Find where the given text appears and provide that cell's center as (X, Y) coordinate. 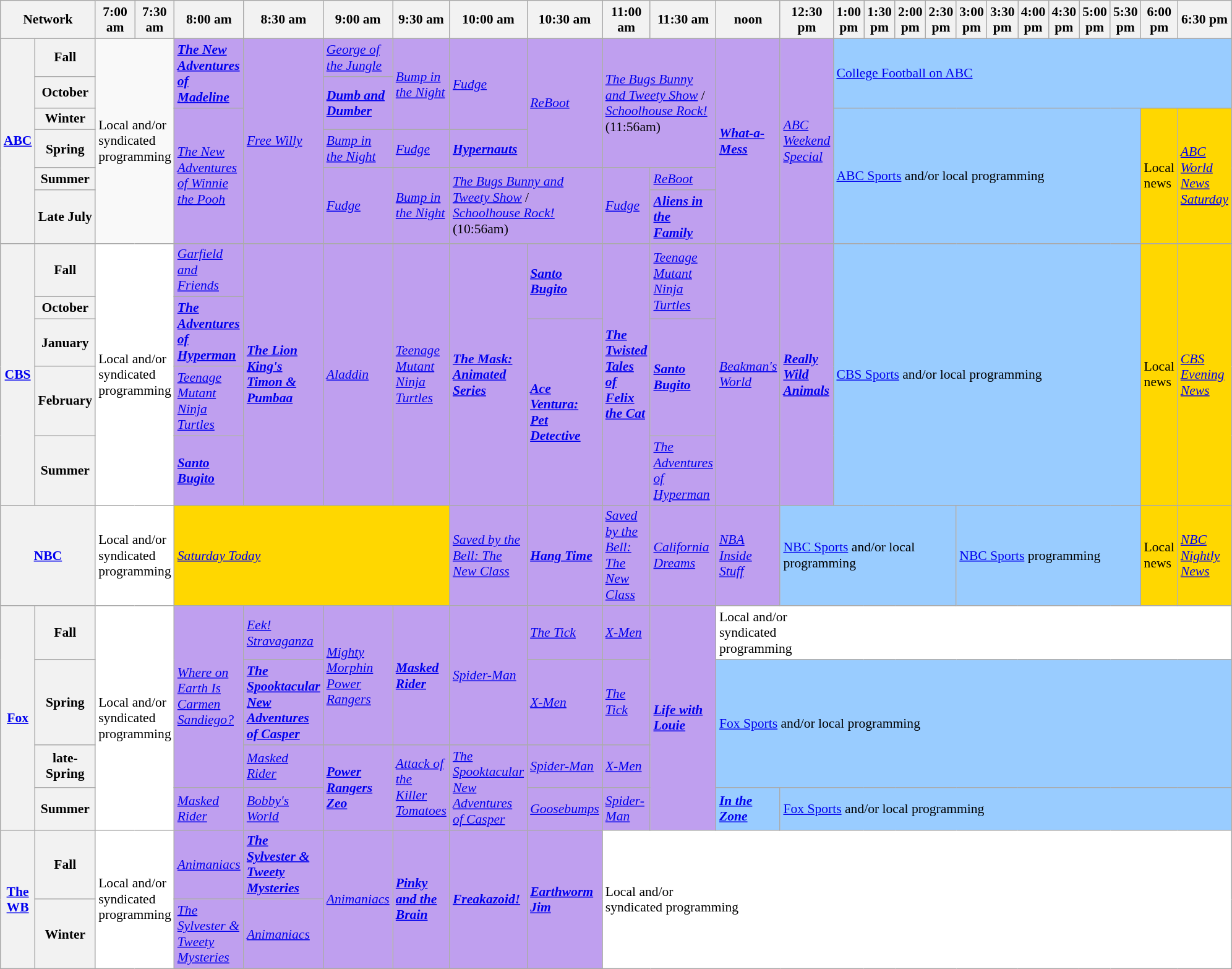
NBC Nightly News (1205, 556)
Beakman's World (748, 374)
12:30 pm (806, 20)
9:00 am (358, 20)
February (65, 401)
Eek! Stravaganza (283, 634)
The Lion King's Timon & Pumbaa (283, 374)
The New Adventures of Madeline (209, 73)
Aladdin (358, 374)
2:30 pm (941, 20)
The Mask: Animated Series (489, 374)
noon (748, 20)
What-a-Mess (748, 141)
Bobby's World (283, 809)
Freakazoid! (489, 899)
7:00 am (115, 20)
7:30 am (155, 20)
The New Adventures of Winnie the Pooh (209, 176)
Earthworm Jim (565, 899)
10:00 am (489, 20)
Aliens in the Family (683, 217)
Where on Earth Is Carmen Sandiego? (209, 697)
The WB (18, 899)
Hang Time (565, 556)
Network (48, 20)
late-Spring (65, 766)
In the Zone (748, 809)
The Bugs Bunny and Tweety Show / Schoolhouse Rock! (11:56am) (659, 103)
6:30 pm (1205, 20)
NBA Inside Stuff (748, 556)
Free Willy (283, 141)
Goosebumps (565, 809)
Fox (18, 718)
NBC (48, 556)
College Football on ABC (1032, 73)
1:30 pm (879, 20)
Power Rangers Zeo (358, 788)
5:30 pm (1126, 20)
10:30 am (565, 20)
5:00 pm (1095, 20)
ABC Sports and/or local programming (987, 176)
Dumb and Dumber (358, 103)
ABC World News Saturday (1205, 176)
8:30 am (283, 20)
11:30 am (683, 20)
Attack of the Killer Tomatoes (421, 788)
CBS Sports and/or local programming (987, 374)
ABC (18, 141)
11:00 am (627, 20)
2:00 pm (910, 20)
6:00 pm (1159, 20)
4:00 pm (1033, 20)
4:30 pm (1064, 20)
The Twisted Tales of Felix the Cat (627, 374)
California Dreams (683, 556)
NBC Sports and/or local programming (868, 556)
Garfield and Friends (209, 270)
3:30 pm (1003, 20)
Ace Ventura: Pet Detective (565, 412)
Pinky and the Brain (421, 899)
The Bugs Bunny and Tweety Show / Schoolhouse Rock! (10:56am) (526, 205)
8:00 am (209, 20)
Life with Louie (683, 718)
Hypernauts (489, 149)
ABC Weekend Special (806, 141)
NBC Sports programming (1048, 556)
Late July (65, 217)
1:00 pm (849, 20)
9:30 am (421, 20)
3:00 pm (972, 20)
CBS (18, 374)
George of the Jungle (358, 57)
Saturday Today (312, 556)
January (65, 343)
CBS Evening News (1205, 374)
Really Wild Animals (806, 374)
Mighty Morphin Power Rangers (358, 676)
